Capture the cell that displays the provided text and extract its [x, y] central coordinate. 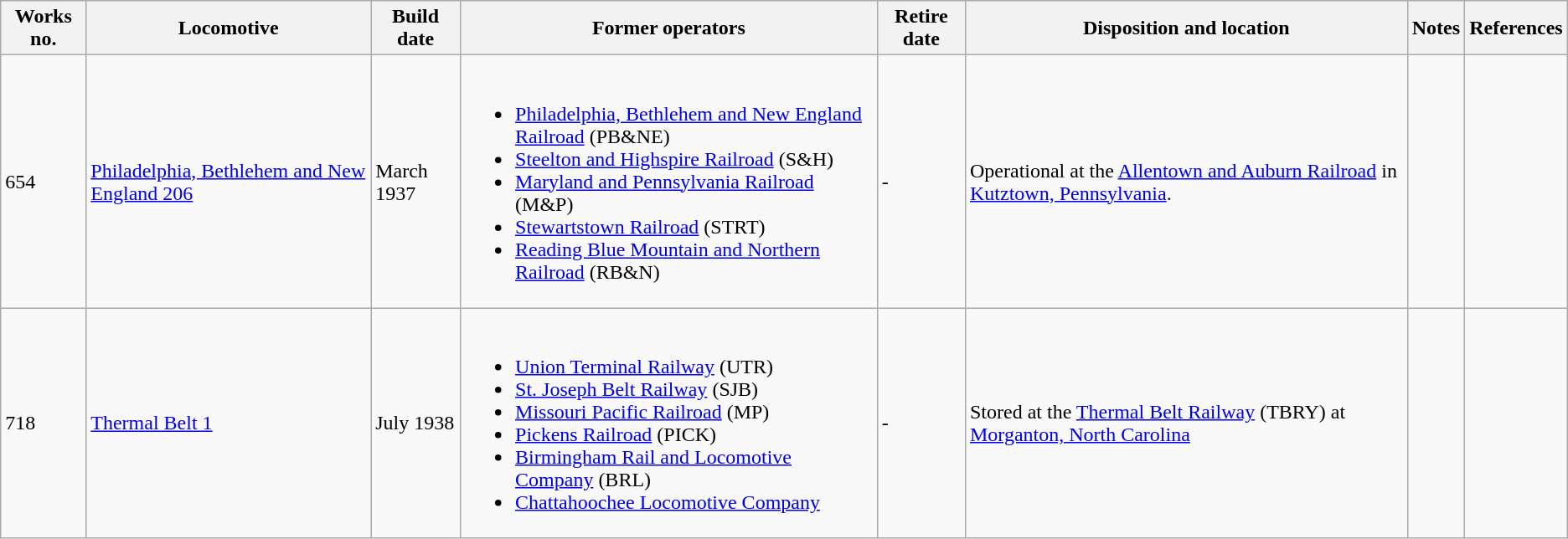
Stored at the Thermal Belt Railway (TBRY) at Morganton, North Carolina [1186, 423]
718 [44, 423]
Disposition and location [1186, 28]
Thermal Belt 1 [229, 423]
Retire date [921, 28]
References [1516, 28]
654 [44, 182]
Build date [415, 28]
July 1938 [415, 423]
Operational at the Allentown and Auburn Railroad in Kutztown, Pennsylvania. [1186, 182]
March 1937 [415, 182]
Philadelphia, Bethlehem and New England 206 [229, 182]
Works no. [44, 28]
Notes [1436, 28]
Locomotive [229, 28]
Former operators [669, 28]
